From the cell containing the given text, extract its center point as (X, Y) coordinate. 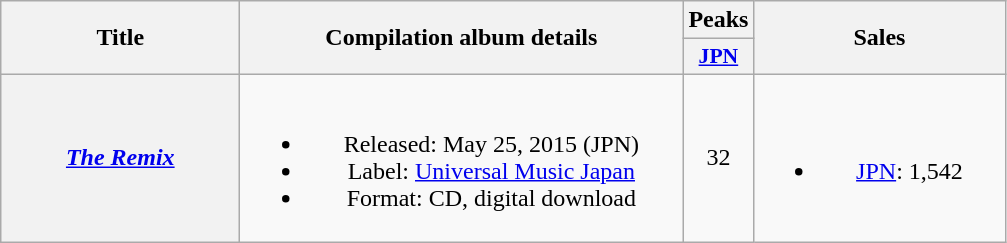
Released: May 25, 2015 (JPN)Label: Universal Music JapanFormat: CD, digital download (462, 158)
The Remix (120, 158)
Title (120, 38)
JPN: 1,542 (880, 158)
JPN (718, 57)
32 (718, 158)
Peaks (718, 20)
Compilation album details (462, 38)
Sales (880, 38)
